Search for the cell housing the specified text and yield its [X, Y] center coordinate. 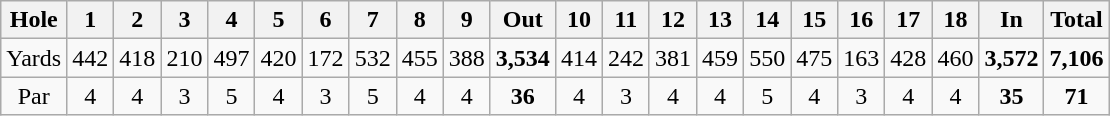
8 [420, 20]
388 [466, 58]
442 [90, 58]
3,572 [1012, 58]
Yards [34, 58]
497 [232, 58]
242 [626, 58]
532 [372, 58]
2 [138, 20]
418 [138, 58]
460 [956, 58]
15 [814, 20]
36 [522, 96]
420 [278, 58]
172 [326, 58]
Par [34, 96]
475 [814, 58]
210 [184, 58]
In [1012, 20]
17 [908, 20]
10 [578, 20]
Hole [34, 20]
7,106 [1076, 58]
6 [326, 20]
Total [1076, 20]
1 [90, 20]
381 [672, 58]
35 [1012, 96]
455 [420, 58]
11 [626, 20]
18 [956, 20]
9 [466, 20]
414 [578, 58]
13 [720, 20]
Out [522, 20]
16 [862, 20]
459 [720, 58]
7 [372, 20]
71 [1076, 96]
550 [768, 58]
12 [672, 20]
14 [768, 20]
163 [862, 58]
428 [908, 58]
3,534 [522, 58]
